Search for the cell housing the specified text and yield its [X, Y] center coordinate. 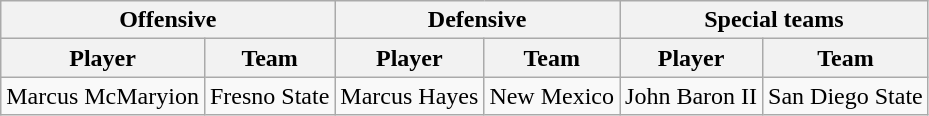
Marcus McMaryion [103, 96]
John Baron II [692, 96]
Fresno State [269, 96]
Special teams [774, 20]
Marcus Hayes [410, 96]
New Mexico [552, 96]
San Diego State [846, 96]
Defensive [478, 20]
Offensive [168, 20]
